Output the (X, Y) coordinate of the center of the cell containing the given text.  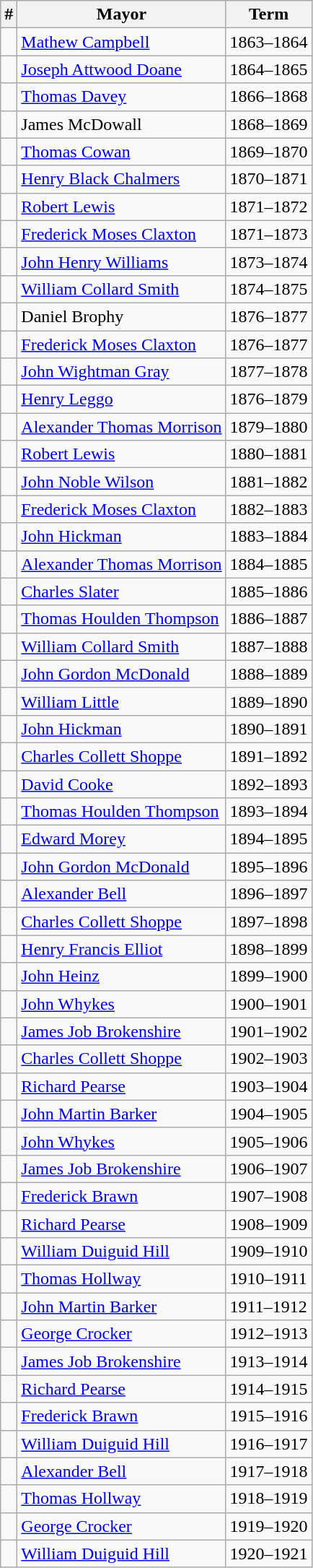
1868–1869 (268, 124)
1919–1920 (268, 1526)
1914–1915 (268, 1389)
William Little (121, 701)
1920–1921 (268, 1554)
1888–1889 (268, 674)
1883–1884 (268, 537)
1911–1912 (268, 1307)
1874–1875 (268, 289)
Joseph Attwood Doane (121, 69)
1904–1905 (268, 1114)
1918–1919 (268, 1499)
Daniel Brophy (121, 316)
1916–1917 (268, 1444)
1907–1908 (268, 1196)
1905–1906 (268, 1141)
Henry Francis Elliot (121, 949)
1906–1907 (268, 1169)
1885–1886 (268, 592)
1890–1891 (268, 729)
1886–1887 (268, 619)
1887–1888 (268, 646)
1895–1896 (268, 867)
1863–1864 (268, 42)
1871–1873 (268, 234)
John Heinz (121, 976)
1915–1916 (268, 1416)
1909–1910 (268, 1252)
1871–1872 (268, 207)
Edward Morey (121, 839)
1884–1885 (268, 564)
1893–1894 (268, 812)
Term (268, 14)
1892–1893 (268, 784)
1917–1918 (268, 1471)
Henry Leggo (121, 399)
Thomas Cowan (121, 152)
# (9, 14)
1877–1878 (268, 372)
1866–1868 (268, 97)
1896–1897 (268, 894)
1879–1880 (268, 427)
1876–1879 (268, 399)
1873–1874 (268, 261)
Mathew Campbell (121, 42)
Thomas Davey (121, 97)
1910–1911 (268, 1279)
1913–1914 (268, 1361)
1881–1882 (268, 482)
1898–1899 (268, 949)
1869–1870 (268, 152)
1891–1892 (268, 756)
1870–1871 (268, 179)
Henry Black Chalmers (121, 179)
Mayor (121, 14)
1894–1895 (268, 839)
David Cooke (121, 784)
1897–1898 (268, 922)
1864–1865 (268, 69)
John Henry Williams (121, 261)
1880–1881 (268, 454)
1902–1903 (268, 1059)
1903–1904 (268, 1086)
1882–1883 (268, 509)
1901–1902 (268, 1031)
1900–1901 (268, 1004)
John Wightman Gray (121, 372)
Charles Slater (121, 592)
James McDowall (121, 124)
John Noble Wilson (121, 482)
1912–1913 (268, 1334)
1889–1890 (268, 701)
1908–1909 (268, 1224)
1899–1900 (268, 976)
